Pinpoint the cell where the given text exists, returning its [x, y] midpoint coordinate. 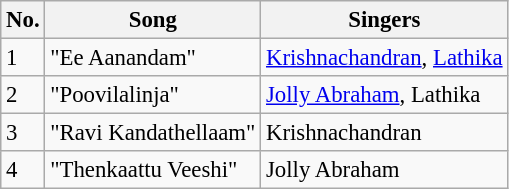
Singers [384, 20]
Krishnachandran [384, 133]
Jolly Abraham [384, 170]
Krishnachandran, Lathika [384, 58]
"Thenkaattu Veeshi" [153, 170]
3 [23, 133]
Jolly Abraham, Lathika [384, 95]
"Ravi Kandathellaam" [153, 133]
Song [153, 20]
"Ee Aanandam" [153, 58]
"Poovilalinja" [153, 95]
1 [23, 58]
2 [23, 95]
No. [23, 20]
4 [23, 170]
